Return [x, y] of the center of cell containing provided text 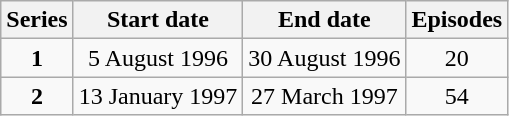
13 January 1997 [158, 96]
Series [37, 20]
1 [37, 58]
5 August 1996 [158, 58]
Episodes [457, 20]
20 [457, 58]
2 [37, 96]
Start date [158, 20]
54 [457, 96]
30 August 1996 [324, 58]
End date [324, 20]
27 March 1997 [324, 96]
